Extract the [x, y] coordinate from the center of the cell holding the provided text.  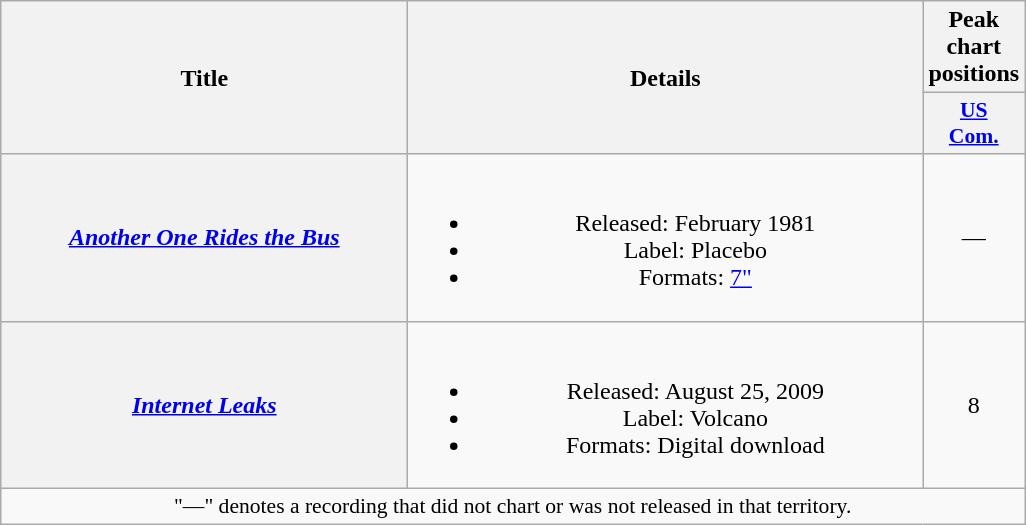
Internet Leaks [204, 404]
USCom. [974, 124]
8 [974, 404]
Released: February 1981Label: PlaceboFormats: 7" [666, 238]
Title [204, 78]
Details [666, 78]
"—" denotes a recording that did not chart or was not released in that territory. [513, 506]
— [974, 238]
Peak chart positions [974, 47]
Another One Rides the Bus [204, 238]
Released: August 25, 2009Label: VolcanoFormats: Digital download [666, 404]
